Capture the cell that displays the provided text and extract its [x, y] central coordinate. 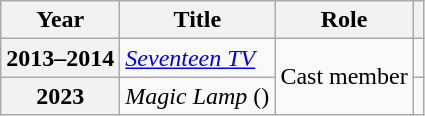
2013–2014 [60, 58]
Cast member [344, 77]
Role [344, 20]
2023 [60, 96]
Title [198, 20]
Seventeen TV [198, 58]
Magic Lamp () [198, 96]
Year [60, 20]
